From the cell containing the given text, extract its center point as (x, y) coordinate. 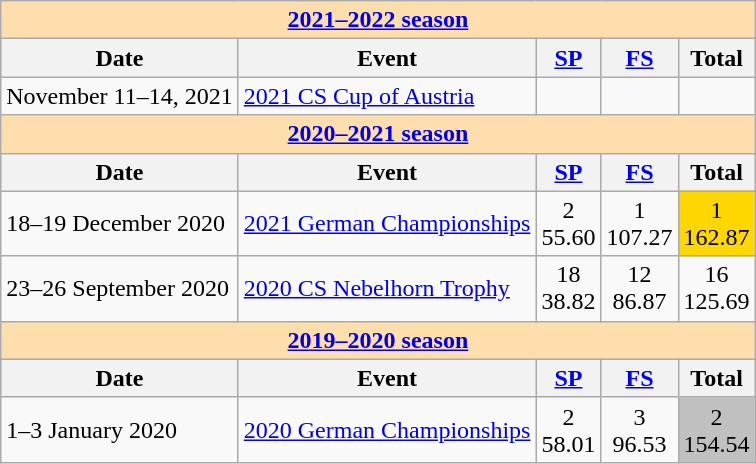
2021–2022 season (378, 20)
2020–2021 season (378, 134)
2 55.60 (568, 224)
2021 CS Cup of Austria (387, 96)
1 162.87 (716, 224)
16 125.69 (716, 288)
2 154.54 (716, 430)
1 107.27 (640, 224)
2020 German Championships (387, 430)
1–3 January 2020 (120, 430)
3 96.53 (640, 430)
2021 German Championships (387, 224)
23–26 September 2020 (120, 288)
12 86.87 (640, 288)
18 38.82 (568, 288)
18–19 December 2020 (120, 224)
November 11–14, 2021 (120, 96)
2019–2020 season (378, 340)
2 58.01 (568, 430)
2020 CS Nebelhorn Trophy (387, 288)
